Identify which cell holds the provided text, then report its [x, y] central coordinate. 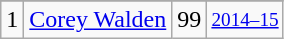
1 [12, 20]
99 [190, 20]
Corey Walden [98, 20]
2014–15 [245, 20]
